Detect which cell encompasses the target text, then output its [X, Y] center coordinate. 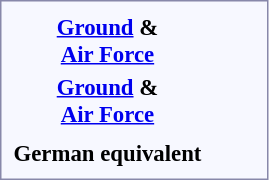
German equivalent [108, 153]
